Scan for the cell matching the given text and deliver its (X, Y) coordinate at center. 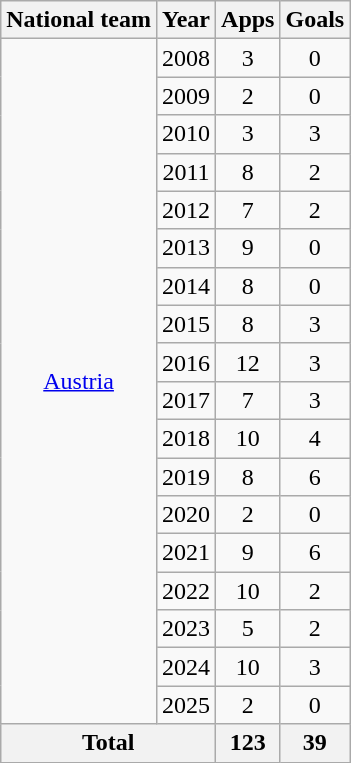
2011 (186, 172)
2025 (186, 705)
12 (248, 362)
Goals (315, 20)
4 (315, 438)
5 (248, 629)
Apps (248, 20)
39 (315, 743)
2008 (186, 58)
2021 (186, 553)
2020 (186, 515)
123 (248, 743)
2018 (186, 438)
2017 (186, 400)
2013 (186, 248)
2009 (186, 96)
2022 (186, 591)
National team (79, 20)
2010 (186, 134)
Year (186, 20)
2024 (186, 667)
2015 (186, 324)
2023 (186, 629)
2014 (186, 286)
2019 (186, 477)
Austria (79, 382)
2012 (186, 210)
Total (108, 743)
2016 (186, 362)
